Find where the given text appears and provide that cell's center as (x, y) coordinate. 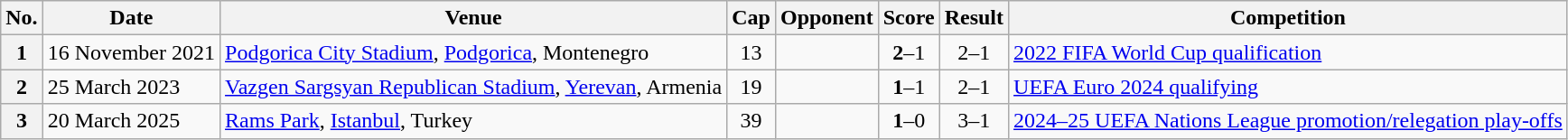
3–1 (974, 121)
2022 FIFA World Cup qualification (1288, 52)
3 (22, 121)
Rams Park, Istanbul, Turkey (473, 121)
Competition (1288, 18)
No. (22, 18)
Cap (751, 18)
Result (974, 18)
39 (751, 121)
1–0 (909, 121)
2024–25 UEFA Nations League promotion/relegation play-offs (1288, 121)
Vazgen Sargsyan Republican Stadium, Yerevan, Armenia (473, 87)
20 March 2025 (131, 121)
16 November 2021 (131, 52)
19 (751, 87)
2 (22, 87)
1–1 (909, 87)
Venue (473, 18)
Podgorica City Stadium, Podgorica, Montenegro (473, 52)
1 (22, 52)
Score (909, 18)
25 March 2023 (131, 87)
UEFA Euro 2024 qualifying (1288, 87)
Opponent (826, 18)
13 (751, 52)
Date (131, 18)
